For the text-containing cell, return its midpoint in (x, y) coordinate format. 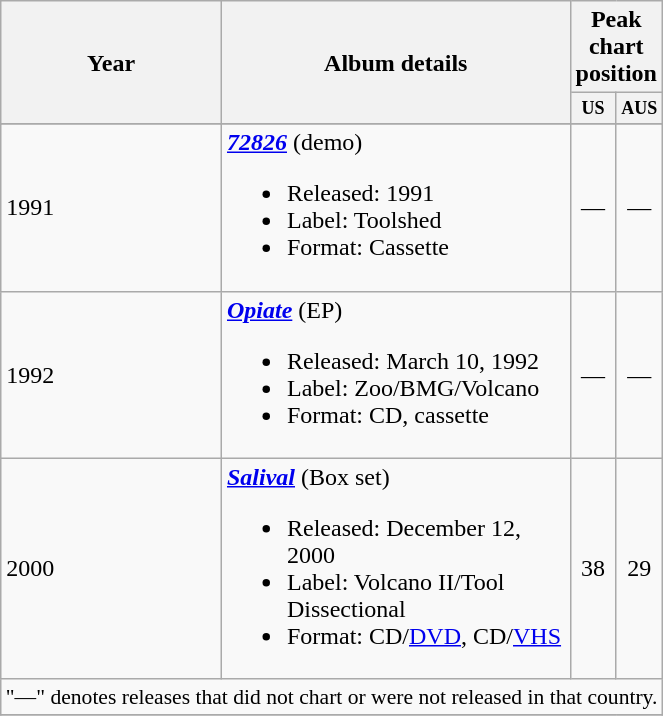
AUS (639, 108)
Salival (Box set)Released: December 12, 2000Label: Volcano II/Tool DissectionalFormat: CD/DVD, CD/VHS (396, 568)
"—" denotes releases that did not chart or were not released in that country. (332, 697)
1991 (112, 208)
1992 (112, 374)
Peak chart position (616, 47)
Year (112, 62)
38 (593, 568)
Album details (396, 62)
Opiate (EP)Released: March 10, 1992Label: Zoo/BMG/VolcanoFormat: CD, cassette (396, 374)
US (593, 108)
72826 (demo)Released: 1991Label: ToolshedFormat: Cassette (396, 208)
2000 (112, 568)
29 (639, 568)
